Capture the cell that displays the provided text and extract its (X, Y) central coordinate. 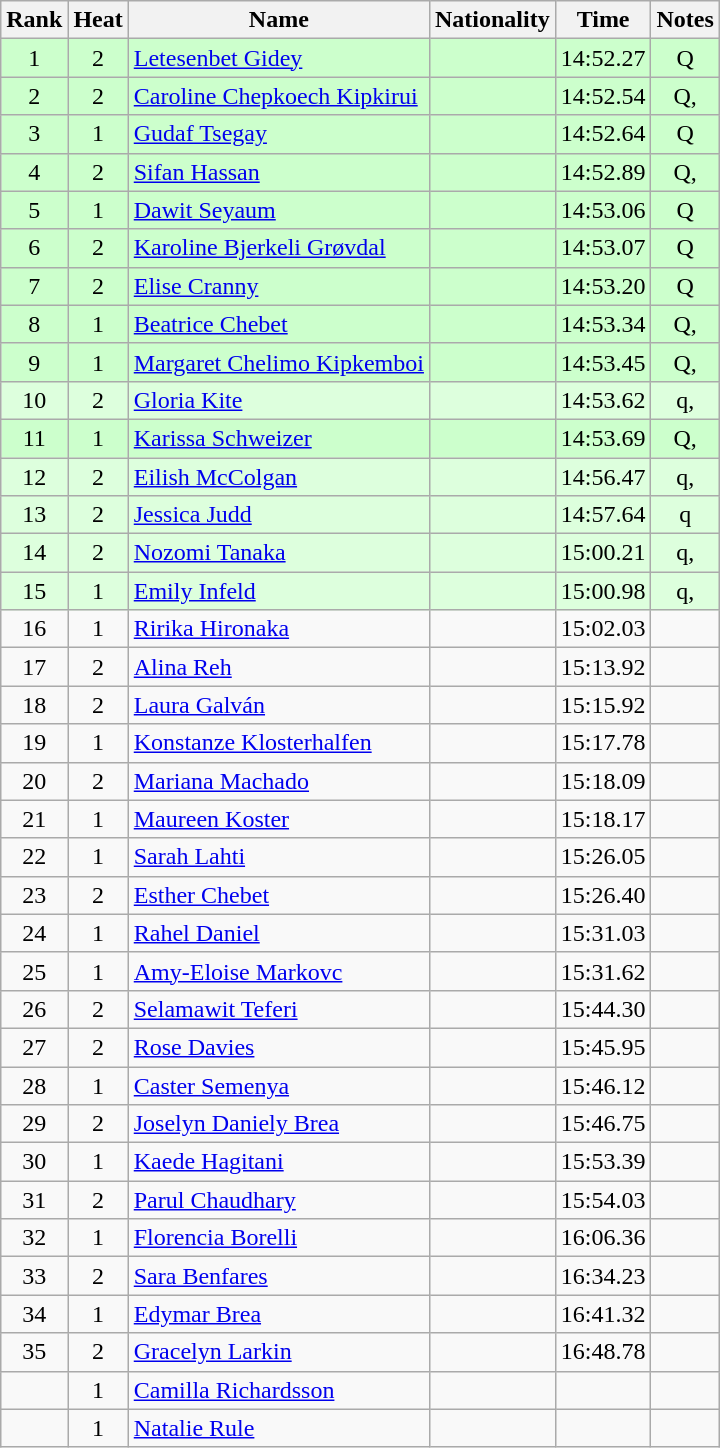
Elise Cranny (278, 286)
20 (34, 781)
Mariana Machado (278, 781)
14:57.64 (603, 515)
25 (34, 971)
Nationality (492, 20)
14:52.54 (603, 96)
32 (34, 1238)
26 (34, 1009)
15:17.78 (603, 743)
15:15.92 (603, 705)
14:52.89 (603, 172)
15:31.03 (603, 933)
15:18.09 (603, 781)
22 (34, 857)
Sara Benfares (278, 1276)
Emily Infeld (278, 591)
10 (34, 400)
15:46.75 (603, 1124)
Natalie Rule (278, 1428)
Maureen Koster (278, 819)
30 (34, 1162)
15:26.40 (603, 895)
15:44.30 (603, 1009)
Beatrice Chebet (278, 324)
14:53.20 (603, 286)
15:53.39 (603, 1162)
31 (34, 1200)
q (685, 515)
Caster Semenya (278, 1085)
27 (34, 1047)
15:45.95 (603, 1047)
14:53.69 (603, 438)
Gloria Kite (278, 400)
Camilla Richardsson (278, 1390)
14:53.34 (603, 324)
13 (34, 515)
15:18.17 (603, 819)
Margaret Chelimo Kipkemboi (278, 362)
Kaede Hagitani (278, 1162)
14:56.47 (603, 477)
Jessica Judd (278, 515)
Sifan Hassan (278, 172)
Notes (685, 20)
35 (34, 1352)
Esther Chebet (278, 895)
Gracelyn Larkin (278, 1352)
Edymar Brea (278, 1314)
6 (34, 248)
Laura Galván (278, 705)
14:53.07 (603, 248)
Dawit Seyaum (278, 210)
15:13.92 (603, 667)
15:00.21 (603, 553)
Sarah Lahti (278, 857)
3 (34, 134)
34 (34, 1314)
Parul Chaudhary (278, 1200)
21 (34, 819)
Karissa Schweizer (278, 438)
28 (34, 1085)
7 (34, 286)
Time (603, 20)
24 (34, 933)
14:52.27 (603, 58)
Nozomi Tanaka (278, 553)
Joselyn Daniely Brea (278, 1124)
Heat (98, 20)
18 (34, 705)
15:46.12 (603, 1085)
15:31.62 (603, 971)
Rahel Daniel (278, 933)
12 (34, 477)
15 (34, 591)
Ririka Hironaka (278, 629)
11 (34, 438)
9 (34, 362)
Konstanze Klosterhalfen (278, 743)
33 (34, 1276)
Florencia Borelli (278, 1238)
16 (34, 629)
Name (278, 20)
17 (34, 667)
Selamawit Teferi (278, 1009)
4 (34, 172)
15:02.03 (603, 629)
Caroline Chepkoech Kipkirui (278, 96)
16:41.32 (603, 1314)
16:48.78 (603, 1352)
14:53.62 (603, 400)
19 (34, 743)
Rose Davies (278, 1047)
Eilish McColgan (278, 477)
14:53.06 (603, 210)
16:34.23 (603, 1276)
5 (34, 210)
Karoline Bjerkeli Grøvdal (278, 248)
Letesenbet Gidey (278, 58)
15:00.98 (603, 591)
Rank (34, 20)
Gudaf Tsegay (278, 134)
Amy-Eloise Markovc (278, 971)
29 (34, 1124)
16:06.36 (603, 1238)
14 (34, 553)
8 (34, 324)
14:53.45 (603, 362)
14:52.64 (603, 134)
Alina Reh (278, 667)
15:26.05 (603, 857)
23 (34, 895)
15:54.03 (603, 1200)
